Find where the given text appears and provide that cell's center as (X, Y) coordinate. 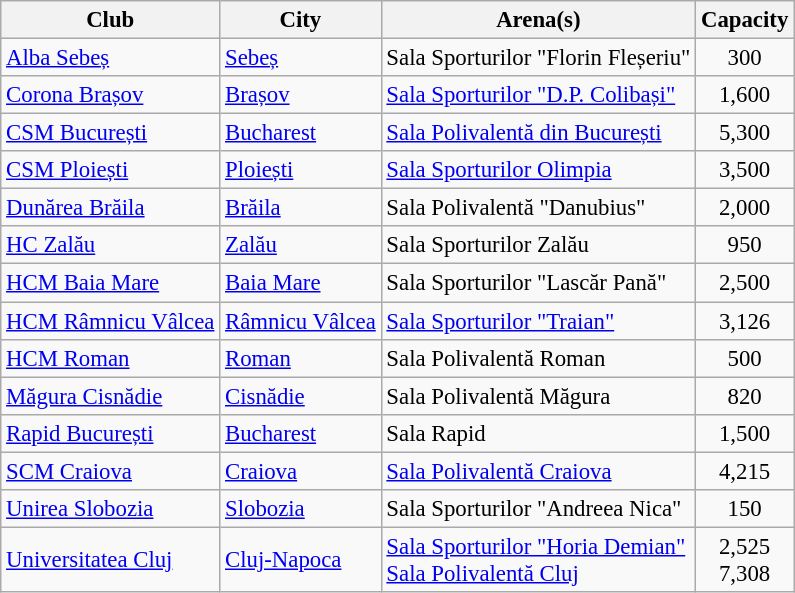
Capacity (745, 20)
1,500 (745, 433)
2,000 (745, 208)
CSM Ploiești (110, 170)
Cluj-Napoca (300, 560)
Sala Polivalentă "Danubius" (538, 208)
Zalău (300, 245)
Sala Sporturilor "Andreea Nica" (538, 509)
Măgura Cisnădie (110, 396)
CSM București (110, 133)
Rapid București (110, 433)
Arena(s) (538, 20)
Dunărea Brăila (110, 208)
HCM Roman (110, 358)
300 (745, 58)
Sala Sporturilor "D.P. Colibași" (538, 95)
Sala Sporturilor Olimpia (538, 170)
4,215 (745, 471)
820 (745, 396)
Sala Sporturilor "Traian" (538, 321)
City (300, 20)
1,600 (745, 95)
150 (745, 509)
Râmnicu Vâlcea (300, 321)
Craiova (300, 471)
Sala Sporturilor "Florin Fleșeriu" (538, 58)
Sala Sporturilor Zalău (538, 245)
5,300 (745, 133)
Club (110, 20)
Sala Polivalentă din București (538, 133)
Ploiești (300, 170)
Sala Polivalentă Roman (538, 358)
Sala Rapid (538, 433)
3,126 (745, 321)
Sala Sporturilor "Lascăr Pană" (538, 283)
Sebeș (300, 58)
Slobozia (300, 509)
Alba Sebeș (110, 58)
Universitatea Cluj (110, 560)
500 (745, 358)
3,500 (745, 170)
Sala Polivalentă Măgura (538, 396)
HCM Baia Mare (110, 283)
Corona Brașov (110, 95)
Cisnădie (300, 396)
Unirea Slobozia (110, 509)
2,5257,308 (745, 560)
2,500 (745, 283)
950 (745, 245)
Sala Sporturilor "Horia Demian"Sala Polivalentă Cluj (538, 560)
Baia Mare (300, 283)
HCM Râmnicu Vâlcea (110, 321)
HC Zalău (110, 245)
Brăila (300, 208)
Sala Polivalentă Craiova (538, 471)
Roman (300, 358)
Brașov (300, 95)
SCM Craiova (110, 471)
